Output the [x, y] coordinate of the center of the cell containing the given text.  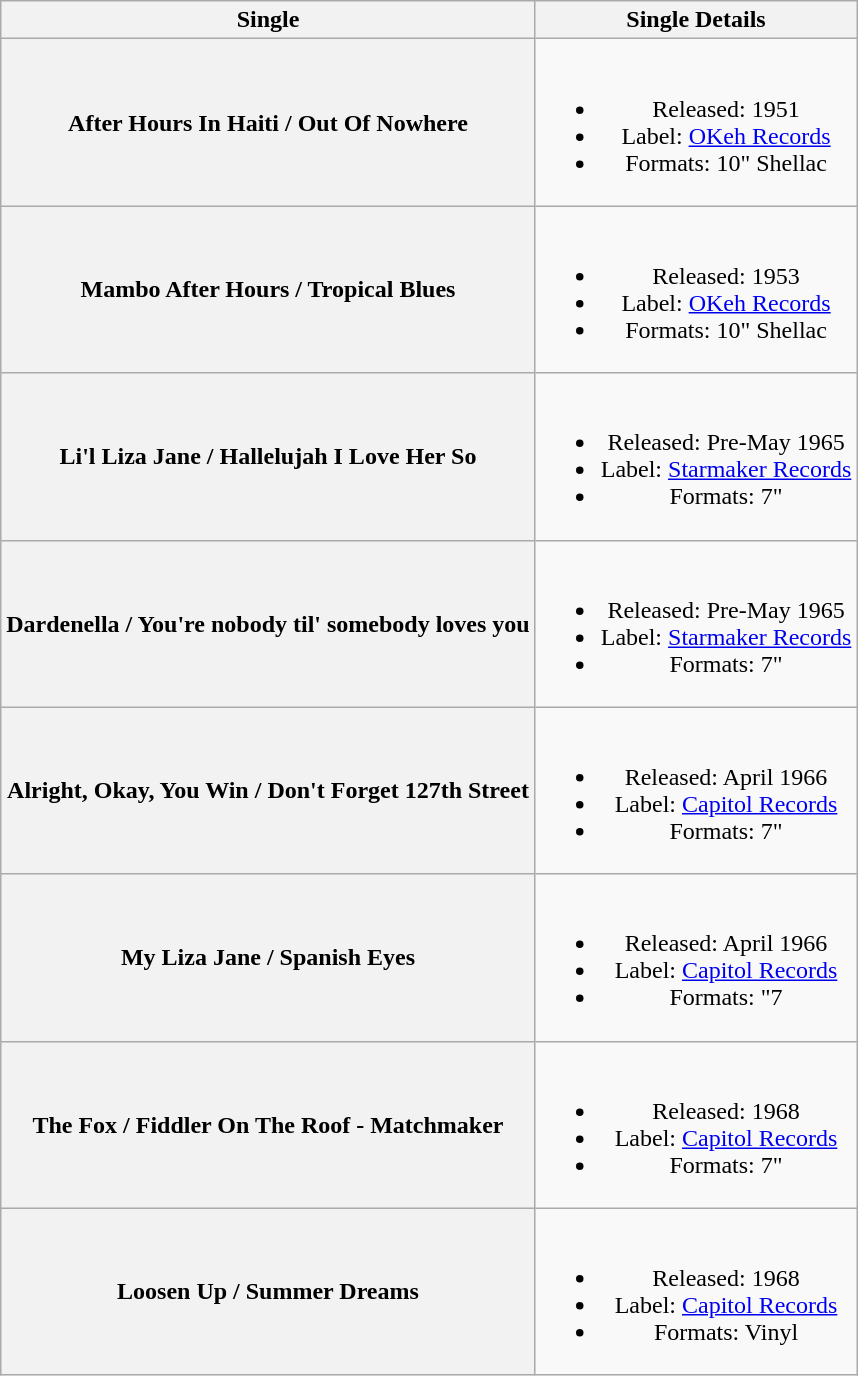
Released: 1968Label: Capitol RecordsFormats: Vinyl [696, 1292]
Released: April 1966Label: Capitol RecordsFormats: "7 [696, 958]
After Hours In Haiti / Out Of Nowhere [268, 122]
Released: 1951Label: OKeh RecordsFormats: 10" Shellac [696, 122]
Loosen Up / Summer Dreams [268, 1292]
Li'l Liza Jane / Hallelujah I Love Her So [268, 456]
Released: April 1966Label: Capitol RecordsFormats: 7" [696, 790]
The Fox / Fiddler On The Roof - Matchmaker [268, 1124]
Alright, Okay, You Win / Don't Forget 127th Street [268, 790]
Released: 1953Label: OKeh RecordsFormats: 10" Shellac [696, 290]
Released: 1968Label: Capitol RecordsFormats: 7" [696, 1124]
My Liza Jane / Spanish Eyes [268, 958]
Single Details [696, 20]
Dardenella / You're nobody til' somebody loves you [268, 624]
Mambo After Hours / Tropical Blues [268, 290]
Single [268, 20]
